Output the (X, Y) coordinate of the center of the cell containing the given text.  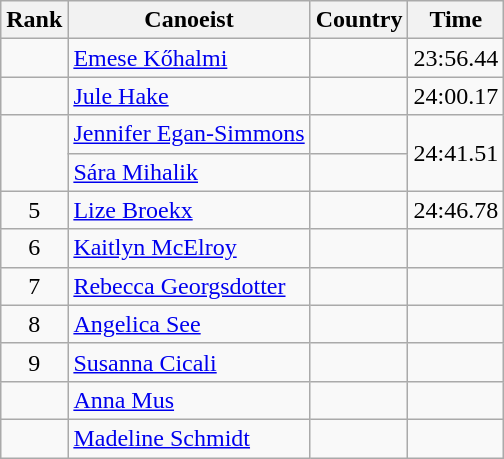
Susanna Cicali (189, 362)
Madeline Schmidt (189, 438)
24:41.51 (456, 153)
24:00.17 (456, 96)
Rank (34, 20)
Emese Kőhalmi (189, 58)
23:56.44 (456, 58)
Canoeist (189, 20)
9 (34, 362)
Sára Mihalik (189, 172)
Country (359, 20)
5 (34, 210)
Kaitlyn McElroy (189, 248)
Lize Broekx (189, 210)
8 (34, 324)
Time (456, 20)
Rebecca Georgsdotter (189, 286)
Jennifer Egan-Simmons (189, 134)
Anna Mus (189, 400)
Jule Hake (189, 96)
Angelica See (189, 324)
6 (34, 248)
7 (34, 286)
24:46.78 (456, 210)
